Detect which cell encompasses the target text, then output its [x, y] center coordinate. 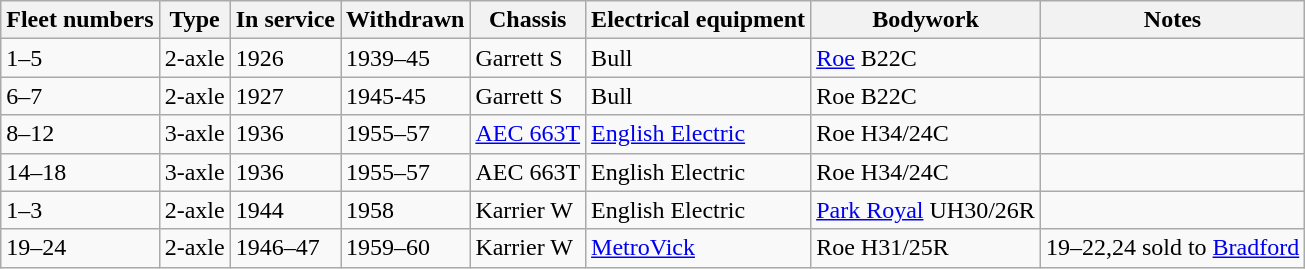
19–24 [80, 248]
Bodywork [926, 20]
8–12 [80, 134]
Park Royal UH30/26R [926, 210]
Roe H31/25R [926, 248]
1–5 [80, 58]
Chassis [528, 20]
19–22,24 sold to Bradford [1172, 248]
6–7 [80, 96]
1946–47 [285, 248]
Withdrawn [406, 20]
Fleet numbers [80, 20]
In service [285, 20]
Notes [1172, 20]
1927 [285, 96]
Electrical equipment [698, 20]
1959–60 [406, 248]
Type [194, 20]
1945-45 [406, 96]
1939–45 [406, 58]
1958 [406, 210]
14–18 [80, 172]
1–3 [80, 210]
1944 [285, 210]
1926 [285, 58]
MetroVick [698, 248]
